Pinpoint the cell where the given text exists, returning its [x, y] midpoint coordinate. 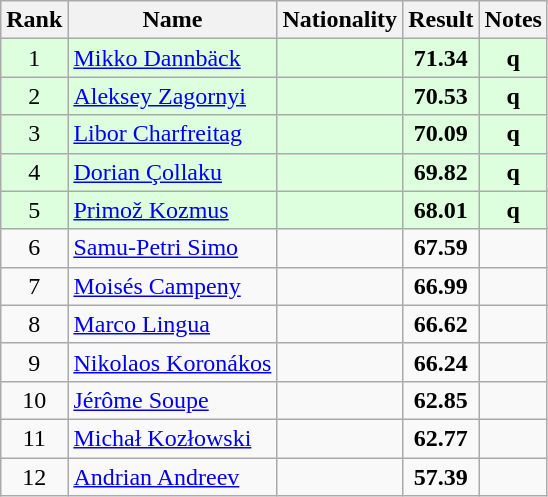
10 [34, 400]
Aleksey Zagornyi [172, 96]
11 [34, 438]
62.77 [441, 438]
5 [34, 210]
57.39 [441, 477]
66.99 [441, 286]
Samu-Petri Simo [172, 248]
Name [172, 20]
Nikolaos Koronákos [172, 362]
2 [34, 96]
8 [34, 324]
69.82 [441, 172]
Marco Lingua [172, 324]
62.85 [441, 400]
1 [34, 58]
Primož Kozmus [172, 210]
Result [441, 20]
4 [34, 172]
7 [34, 286]
Moisés Campeny [172, 286]
Notes [513, 20]
3 [34, 134]
Libor Charfreitag [172, 134]
70.09 [441, 134]
68.01 [441, 210]
Michał Kozłowski [172, 438]
Nationality [340, 20]
71.34 [441, 58]
Jérôme Soupe [172, 400]
Mikko Dannbäck [172, 58]
70.53 [441, 96]
Dorian Çollaku [172, 172]
Rank [34, 20]
12 [34, 477]
9 [34, 362]
Andrian Andreev [172, 477]
66.62 [441, 324]
67.59 [441, 248]
66.24 [441, 362]
6 [34, 248]
